Extract the [x, y] coordinate from the center of the cell holding the provided text.  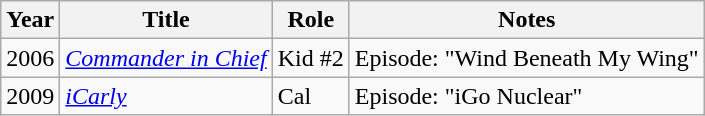
Episode: "iGo Nuclear" [526, 96]
2006 [30, 58]
Episode: "Wind Beneath My Wing" [526, 58]
Cal [310, 96]
Year [30, 20]
Notes [526, 20]
Title [166, 20]
2009 [30, 96]
Kid #2 [310, 58]
Role [310, 20]
Commander in Chief [166, 58]
iCarly [166, 96]
